Identify which cell holds the provided text, then report its [X, Y] central coordinate. 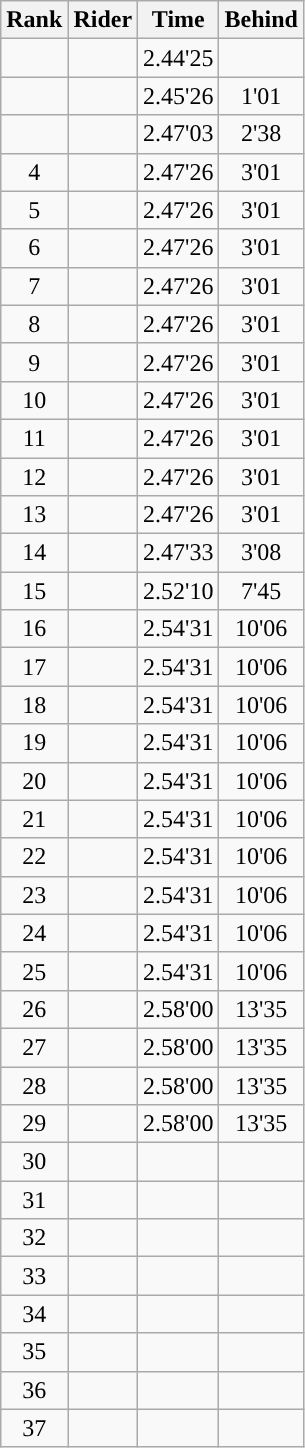
10 [34, 400]
22 [34, 857]
2.45'26 [178, 96]
15 [34, 591]
7 [34, 286]
17 [34, 667]
21 [34, 819]
34 [34, 1314]
37 [34, 1428]
31 [34, 1200]
Rider [103, 20]
33 [34, 1276]
2.44'25 [178, 58]
9 [34, 362]
28 [34, 1085]
35 [34, 1352]
18 [34, 705]
19 [34, 743]
23 [34, 895]
27 [34, 1047]
25 [34, 971]
6 [34, 248]
30 [34, 1162]
14 [34, 553]
5 [34, 210]
2.47'33 [178, 553]
8 [34, 324]
Behind [261, 20]
7'45 [261, 591]
1'01 [261, 96]
16 [34, 629]
2.47'03 [178, 134]
24 [34, 933]
36 [34, 1390]
Rank [34, 20]
2'38 [261, 134]
26 [34, 1009]
13 [34, 515]
12 [34, 477]
2.52'10 [178, 591]
32 [34, 1238]
20 [34, 781]
3'08 [261, 553]
Time [178, 20]
11 [34, 438]
4 [34, 172]
29 [34, 1124]
